Determine the [X, Y] coordinate at the center of the cell enclosing the given text.  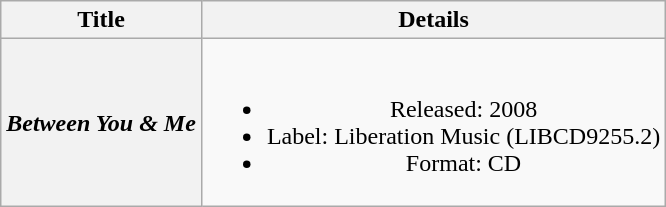
Released: 2008Label: Liberation Music (LIBCD9255.2)Format: CD [433, 122]
Title [102, 20]
Between You & Me [102, 122]
Details [433, 20]
